Provide the [X, Y] coordinate of the cell's center where the given text is located.  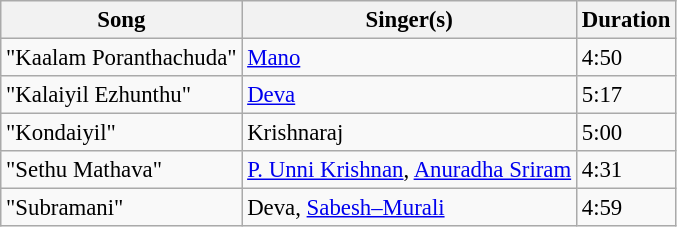
4:59 [626, 208]
4:31 [626, 170]
Krishnaraj [410, 133]
Duration [626, 20]
Song [122, 20]
"Sethu Mathava" [122, 170]
"Kalaiyil Ezhunthu" [122, 95]
5:17 [626, 95]
Mano [410, 58]
"Kondaiyil" [122, 133]
"Subramani" [122, 208]
Singer(s) [410, 20]
"Kaalam Poranthachuda" [122, 58]
5:00 [626, 133]
Deva [410, 95]
P. Unni Krishnan, Anuradha Sriram [410, 170]
4:50 [626, 58]
Deva, Sabesh–Murali [410, 208]
